Search for the cell housing the specified text and yield its (x, y) center coordinate. 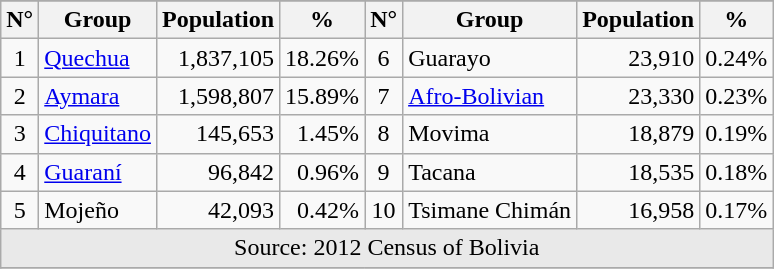
23,910 (638, 58)
Tsimane Chimán (490, 210)
0.42% (322, 210)
Mojeño (98, 210)
Tacana (490, 172)
Guaraní (98, 172)
Aymara (98, 96)
15.89% (322, 96)
18.26% (322, 58)
9 (384, 172)
Source: 2012 Census of Bolivia (387, 248)
4 (20, 172)
Quechua (98, 58)
145,653 (218, 134)
0.23% (736, 96)
1.45% (322, 134)
3 (20, 134)
5 (20, 210)
2 (20, 96)
23,330 (638, 96)
0.18% (736, 172)
Guarayo (490, 58)
1,598,807 (218, 96)
Afro-Bolivian (490, 96)
1 (20, 58)
18,879 (638, 134)
Movima (490, 134)
1,837,105 (218, 58)
0.24% (736, 58)
10 (384, 210)
16,958 (638, 210)
6 (384, 58)
7 (384, 96)
0.19% (736, 134)
8 (384, 134)
0.17% (736, 210)
42,093 (218, 210)
96,842 (218, 172)
18,535 (638, 172)
Chiquitano (98, 134)
0.96% (322, 172)
